Output the [X, Y] coordinate of the center of the cell containing the given text.  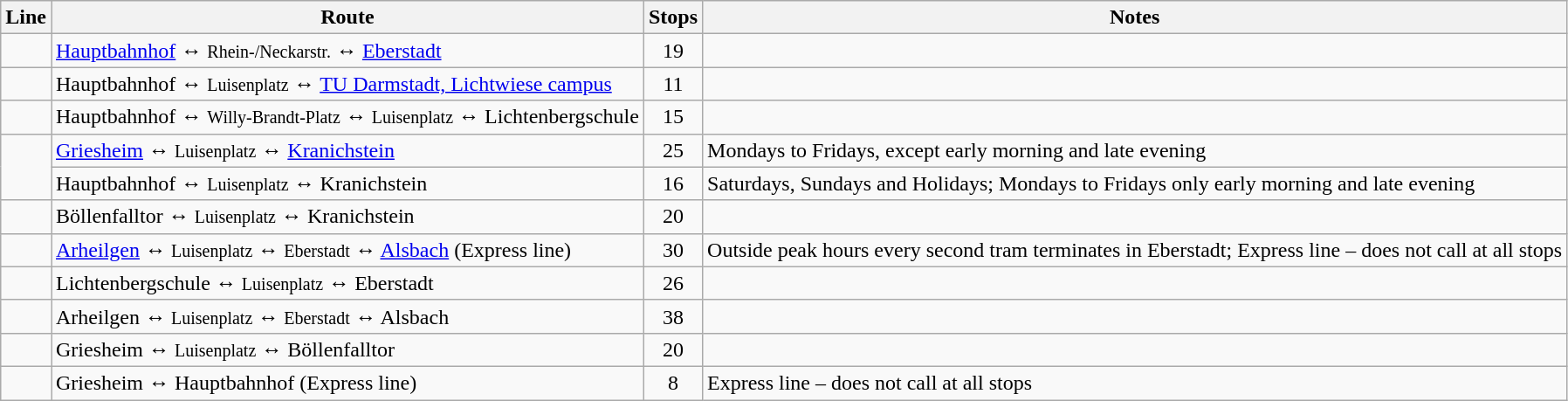
Griesheim ↔ Luisenplatz ↔ Kranichstein [347, 150]
Arheilgen ↔ Luisenplatz ↔ Eberstadt ↔ Alsbach [347, 316]
Böllenfalltor ↔ Luisenplatz ↔ Kranichstein [347, 217]
Mondays to Fridays, except early morning and late evening [1135, 150]
Hauptbahnhof ↔ Luisenplatz ↔ Kranichstein [347, 183]
Express line – does not call at all stops [1135, 383]
19 [672, 51]
8 [672, 383]
25 [672, 150]
15 [672, 117]
Arheilgen ↔ Luisenplatz ↔ Eberstadt ↔ Alsbach (Express line) [347, 250]
Stops [672, 17]
Line [26, 17]
38 [672, 316]
Hauptbahnhof ↔ Rhein-/Neckarstr. ↔ Eberstadt [347, 51]
Hauptbahnhof ↔ Luisenplatz ↔ TU Darmstadt, Lichtwiese campus [347, 84]
Griesheim ↔ Hauptbahnhof (Express line) [347, 383]
11 [672, 84]
16 [672, 183]
Saturdays, Sundays and Holidays; Mondays to Fridays only early morning and late evening [1135, 183]
Griesheim ↔ Luisenplatz ↔ Böllenfalltor [347, 349]
Notes [1135, 17]
Hauptbahnhof ↔ Willy-Brandt-Platz ↔ Luisenplatz ↔ Lichtenbergschule [347, 117]
Lichtenbergschule ↔ Luisenplatz ↔ Eberstadt [347, 283]
Outside peak hours every second tram terminates in Eberstadt; Express line – does not call at all stops [1135, 250]
30 [672, 250]
Route [347, 17]
26 [672, 283]
